Return the (x, y) coordinate for the center point of the cell that contains the specified text.  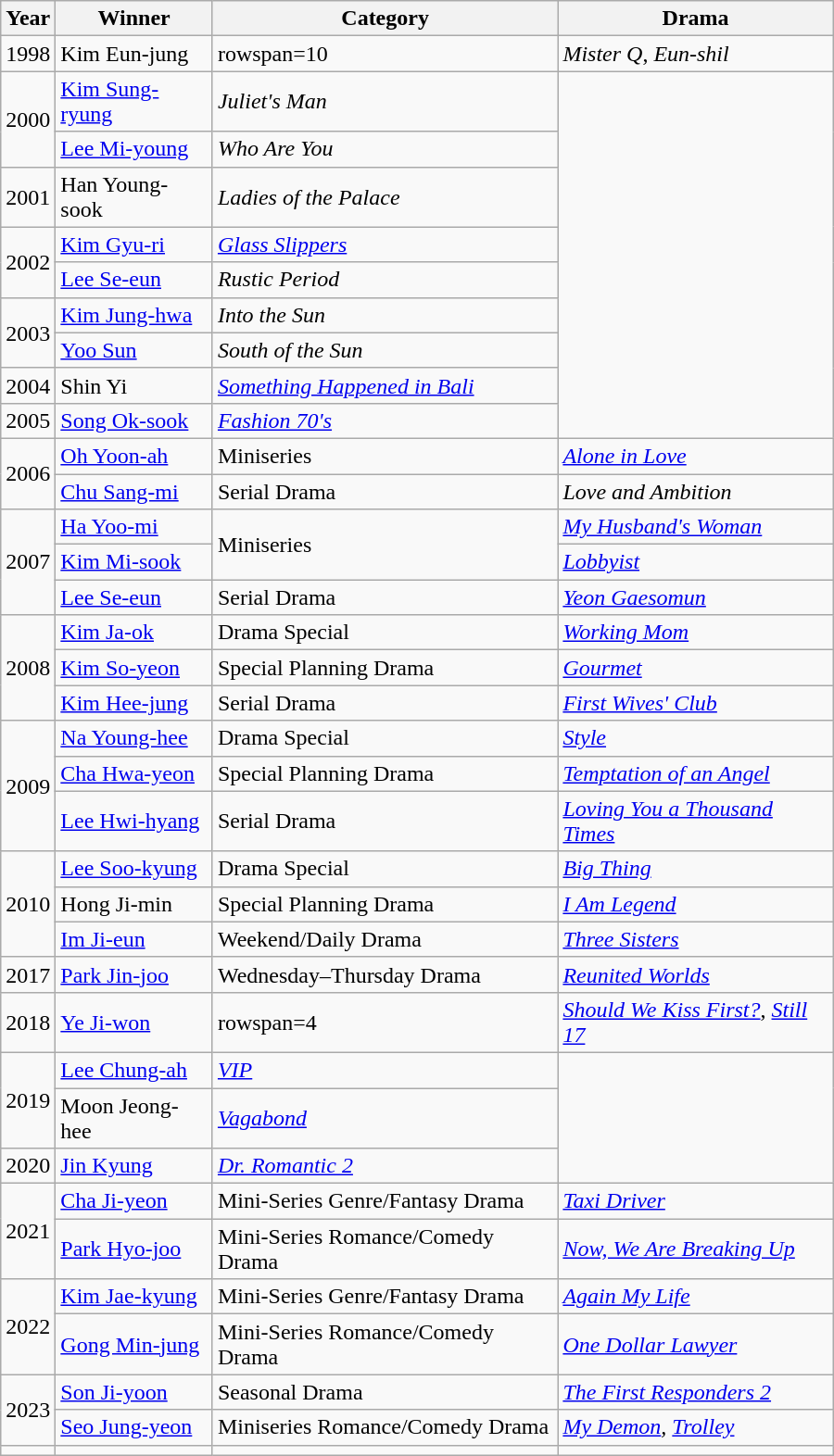
Lobbyist (695, 562)
Shin Yi (134, 385)
rowspan=10 (385, 54)
Son Ji-yoon (134, 1392)
Big Thing (695, 869)
Ladies of the Palace (385, 196)
rowspan=4 (385, 1023)
Park Jin-joo (134, 974)
Chu Sang-mi (134, 492)
Again My Life (695, 1297)
2017 (28, 974)
Fashion 70's (385, 420)
Winner (134, 19)
Gourmet (695, 668)
Loving You a Thousand Times (695, 821)
2021 (28, 1232)
Mister Q, Eun-shil (695, 54)
Style (695, 738)
2008 (28, 668)
Seasonal Drama (385, 1392)
Cha Ji-yeon (134, 1201)
2019 (28, 1100)
Ye Ji-won (134, 1023)
Weekend/Daily Drama (385, 939)
2010 (28, 904)
Yoo Sun (134, 350)
I Am Legend (695, 904)
Kim Jae-kyung (134, 1297)
Lee Hwi-hyang (134, 821)
Moon Jeong-hee (134, 1117)
Wednesday–Thursday Drama (385, 974)
South of the Sun (385, 350)
Love and Ambition (695, 492)
Ha Yoo-mi (134, 527)
2006 (28, 473)
My Demon, Trolley (695, 1427)
Rustic Period (385, 280)
2020 (28, 1166)
2009 (28, 785)
Who Are You (385, 149)
2005 (28, 420)
Hong Ji-min (134, 904)
Yeon Gaesomun (695, 597)
Jin Kyung (134, 1166)
My Husband's Woman (695, 527)
Now, We Are Breaking Up (695, 1249)
2001 (28, 196)
Kim Hee-jung (134, 703)
Into the Sun (385, 315)
VIP (385, 1070)
Lee Soo-kyung (134, 869)
Year (28, 19)
Im Ji-eun (134, 939)
Vagabond (385, 1117)
2023 (28, 1410)
2018 (28, 1023)
Something Happened in Bali (385, 385)
1998 (28, 54)
2022 (28, 1326)
Lee Chung-ah (134, 1070)
Should We Kiss First?, Still 17 (695, 1023)
2007 (28, 562)
Drama (695, 19)
Three Sisters (695, 939)
Cha Hwa-yeon (134, 773)
Alone in Love (695, 456)
Kim Gyu-ri (134, 245)
2003 (28, 333)
Na Young-hee (134, 738)
Category (385, 19)
Kim Eun-jung (134, 54)
Kim Mi-sook (134, 562)
Park Hyo-joo (134, 1249)
First Wives' Club (695, 703)
Kim Ja-ok (134, 633)
Kim So-yeon (134, 668)
Glass Slippers (385, 245)
Dr. Romantic 2 (385, 1166)
Kim Sung-ryung (134, 102)
Miniseries Romance/Comedy Drama (385, 1427)
One Dollar Lawyer (695, 1345)
Han Young-sook (134, 196)
2002 (28, 262)
The First Responders 2 (695, 1392)
Temptation of an Angel (695, 773)
Oh Yoon-ah (134, 456)
Song Ok-sook (134, 420)
2004 (28, 385)
Juliet's Man (385, 102)
Lee Mi-young (134, 149)
2000 (28, 119)
Taxi Driver (695, 1201)
Seo Jung-yeon (134, 1427)
Reunited Worlds (695, 974)
Kim Jung-hwa (134, 315)
Working Mom (695, 633)
Gong Min-jung (134, 1345)
